From the cell containing the given text, extract its center point as (X, Y) coordinate. 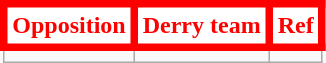
Opposition (69, 26)
Ref (296, 26)
Derry team (202, 26)
